Identify which cell holds the provided text, then report its [x, y] central coordinate. 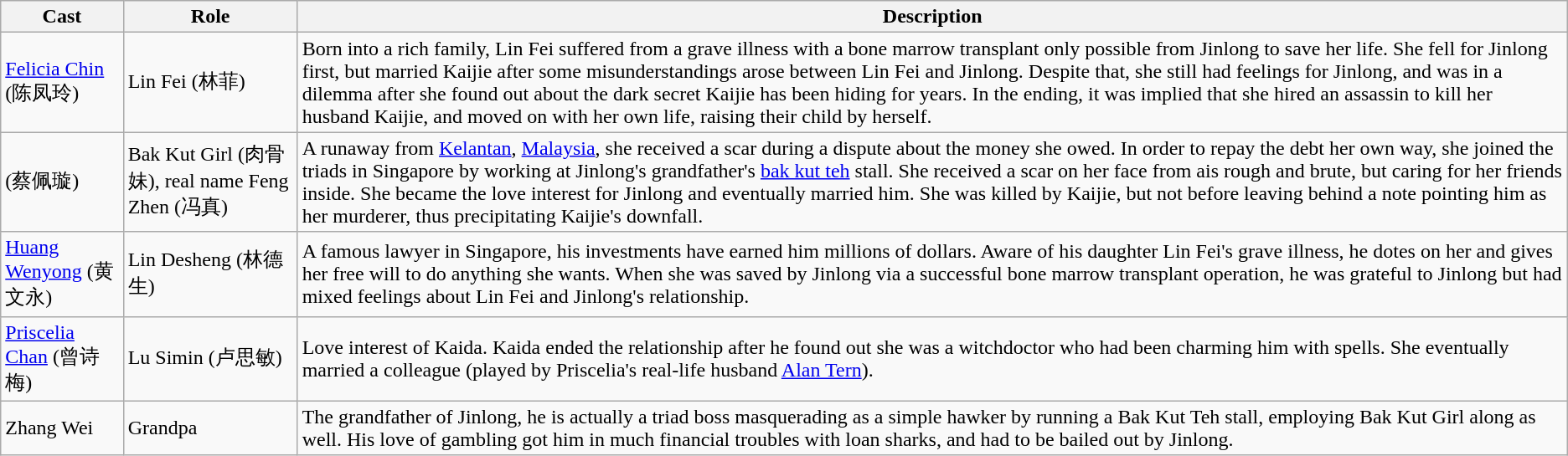
Lin Desheng (林德生) [210, 274]
Priscelia Chan (曾诗梅) [62, 358]
Zhang Wei [62, 428]
Bak Kut Girl (肉骨妹), real name Feng Zhen (冯真) [210, 182]
Cast [62, 17]
Grandpa [210, 428]
Huang Wenyong (黄文永) [62, 274]
Lu Simin (卢思敏) [210, 358]
Felicia Chin (陈凤玲) [62, 82]
(蔡佩璇) [62, 182]
Role [210, 17]
Lin Fei (林菲) [210, 82]
Description [932, 17]
